Determine the (x, y) coordinate at the center of the cell enclosing the given text.  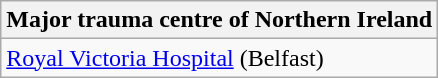
Royal Victoria Hospital (Belfast) (220, 58)
Major trauma centre of Northern Ireland (220, 20)
